Capture the cell that displays the provided text and extract its [X, Y] central coordinate. 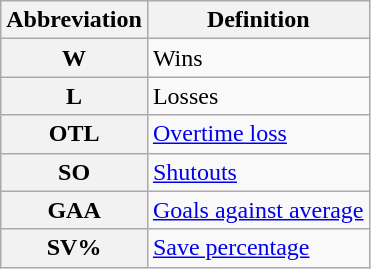
Goals against average [258, 210]
L [74, 96]
Save percentage [258, 248]
Overtime loss [258, 134]
Definition [258, 20]
Wins [258, 58]
OTL [74, 134]
Losses [258, 96]
Shutouts [258, 172]
Abbreviation [74, 20]
SV% [74, 248]
SO [74, 172]
W [74, 58]
GAA [74, 210]
